Detect which cell encompasses the target text, then output its (X, Y) center coordinate. 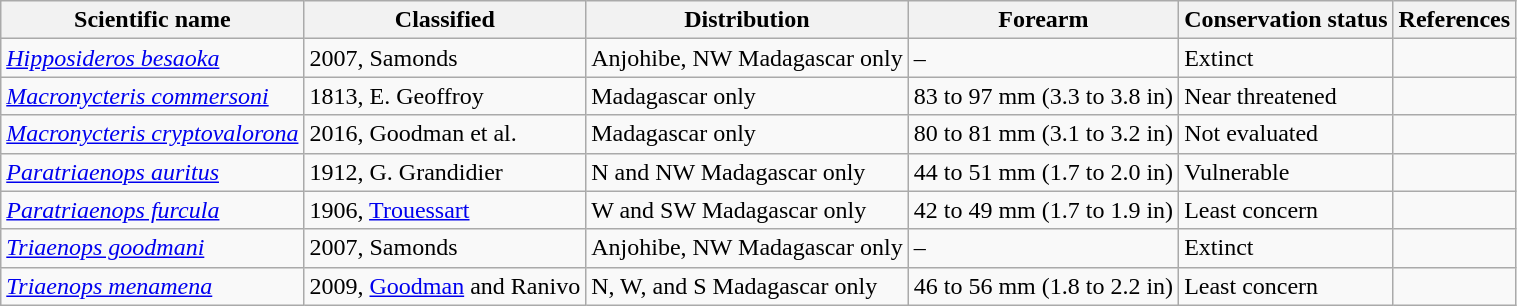
46 to 56 mm (1.8 to 2.2 in) (1043, 286)
Vulnerable (1286, 172)
42 to 49 mm (1.7 to 1.9 in) (1043, 210)
Scientific name (152, 20)
1906, Trouessart (445, 210)
Distribution (748, 20)
Macronycteris cryptovalorona (152, 134)
Paratriaenops furcula (152, 210)
80 to 81 mm (3.1 to 3.2 in) (1043, 134)
Paratriaenops auritus (152, 172)
83 to 97 mm (3.3 to 3.8 in) (1043, 96)
2016, Goodman et al. (445, 134)
Classified (445, 20)
Near threatened (1286, 96)
1912, G. Grandidier (445, 172)
Triaenops goodmani (152, 248)
Not evaluated (1286, 134)
1813, E. Geoffroy (445, 96)
Hipposideros besaoka (152, 58)
W and SW Madagascar only (748, 210)
Macronycteris commersoni (152, 96)
Forearm (1043, 20)
N, W, and S Madagascar only (748, 286)
44 to 51 mm (1.7 to 2.0 in) (1043, 172)
2009, Goodman and Ranivo (445, 286)
Conservation status (1286, 20)
References (1454, 20)
N and NW Madagascar only (748, 172)
Triaenops menamena (152, 286)
